Extract the (x, y) coordinate from the center of the cell holding the provided text.  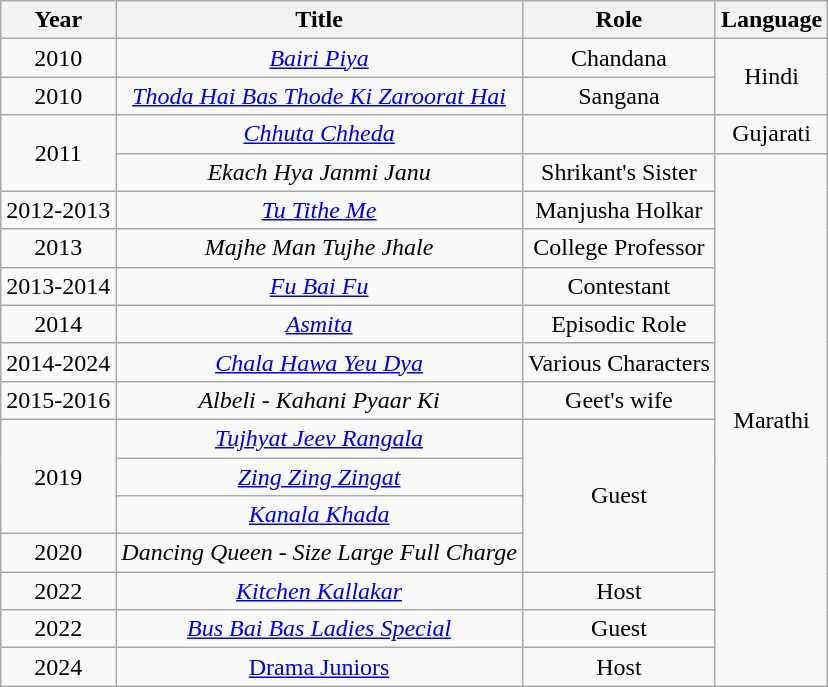
Hindi (771, 77)
Marathi (771, 420)
Chala Hawa Yeu Dya (320, 362)
Year (58, 20)
Asmita (320, 324)
Tu Tithe Me (320, 210)
Role (618, 20)
Bairi Piya (320, 58)
Sangana (618, 96)
2011 (58, 153)
Language (771, 20)
Shrikant's Sister (618, 172)
Various Characters (618, 362)
Thoda Hai Bas Thode Ki Zaroorat Hai (320, 96)
2024 (58, 667)
Contestant (618, 286)
Tujhyat Jeev Rangala (320, 438)
Zing Zing Zingat (320, 477)
Drama Juniors (320, 667)
Bus Bai Bas Ladies Special (320, 629)
Geet's wife (618, 400)
2013 (58, 248)
Chhuta Chheda (320, 134)
Majhe Man Tujhe Jhale (320, 248)
2015-2016 (58, 400)
Kitchen Kallakar (320, 591)
Gujarati (771, 134)
Fu Bai Fu (320, 286)
Ekach Hya Janmi Janu (320, 172)
2014 (58, 324)
College Professor (618, 248)
Manjusha Holkar (618, 210)
2020 (58, 553)
2014-2024 (58, 362)
Albeli - Kahani Pyaar Ki (320, 400)
Chandana (618, 58)
Episodic Role (618, 324)
2019 (58, 476)
Kanala Khada (320, 515)
2012-2013 (58, 210)
Dancing Queen - Size Large Full Charge (320, 553)
Title (320, 20)
2013-2014 (58, 286)
